For the text-containing cell, return its midpoint in (X, Y) coordinate format. 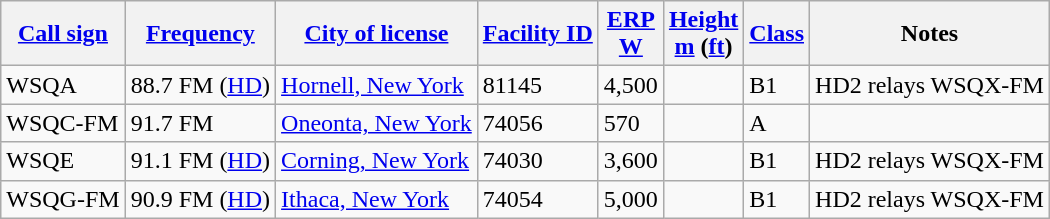
Frequency (200, 34)
WSQG-FM (63, 199)
ERPW (630, 34)
Class (777, 34)
Corning, New York (377, 161)
Heightm (ft) (703, 34)
Facility ID (538, 34)
74054 (538, 199)
Oneonta, New York (377, 123)
74030 (538, 161)
570 (630, 123)
A (777, 123)
WSQE (63, 161)
Hornell, New York (377, 85)
74056 (538, 123)
91.1 FM (HD) (200, 161)
81145 (538, 85)
Ithaca, New York (377, 199)
90.9 FM (HD) (200, 199)
City of license (377, 34)
WSQA (63, 85)
91.7 FM (200, 123)
WSQC-FM (63, 123)
5,000 (630, 199)
3,600 (630, 161)
88.7 FM (HD) (200, 85)
4,500 (630, 85)
Call sign (63, 34)
Notes (930, 34)
